For the text-containing cell, return its midpoint in [X, Y] coordinate format. 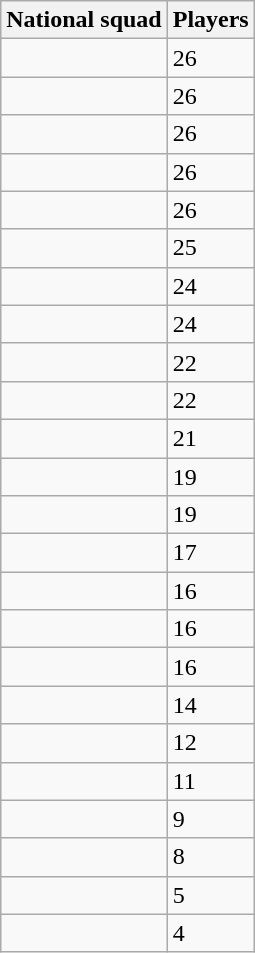
Players [210, 20]
14 [210, 705]
11 [210, 781]
4 [210, 933]
17 [210, 553]
5 [210, 895]
25 [210, 248]
21 [210, 438]
9 [210, 819]
12 [210, 743]
National squad [84, 20]
8 [210, 857]
